Provide the [X, Y] coordinate of the cell's center where the given text is located.  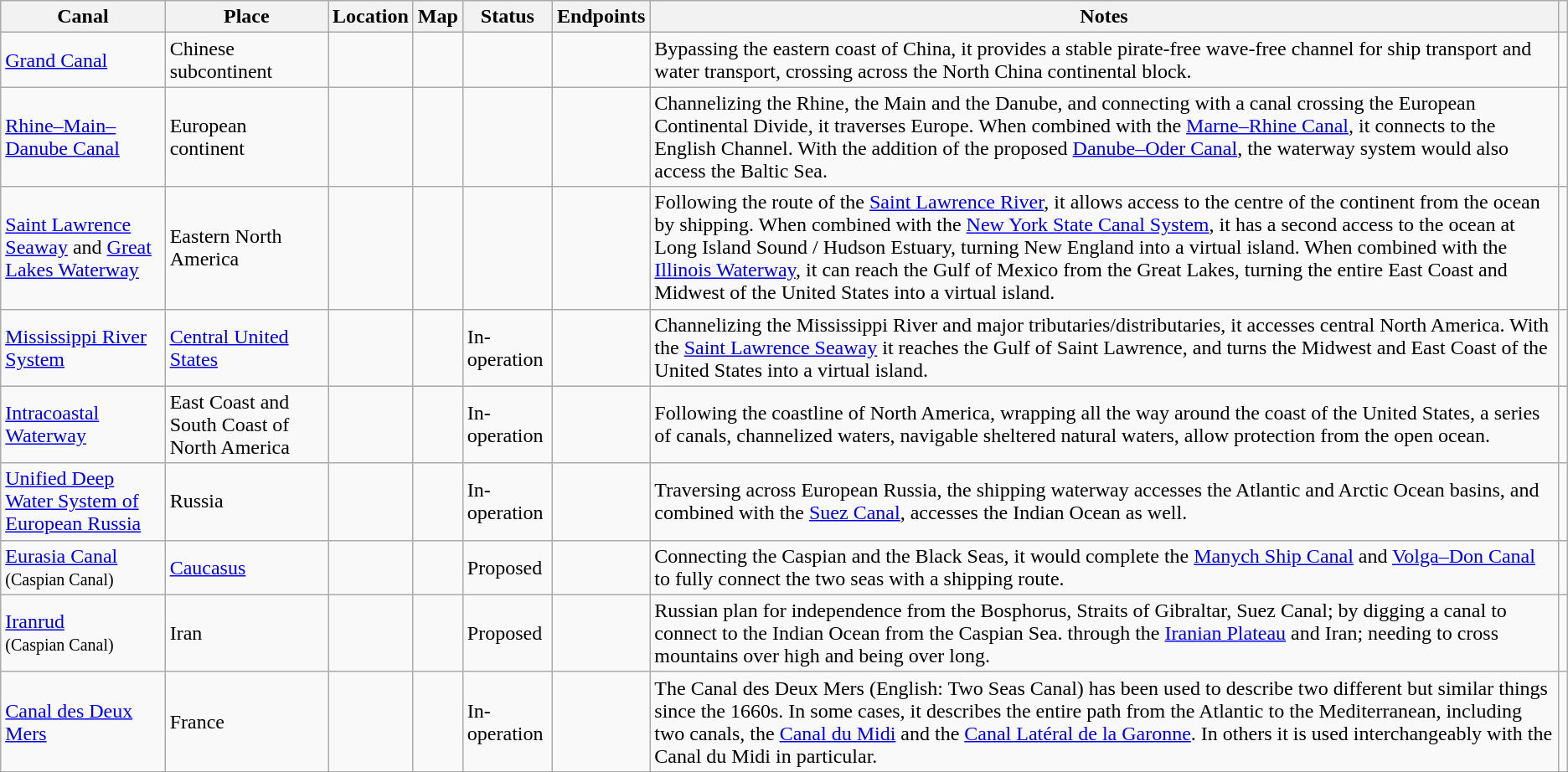
Status [508, 17]
Iranrud (Caspian Canal) [83, 633]
Place [246, 17]
Canal [83, 17]
Canal des Deux Mers [83, 722]
Chinese subcontinent [246, 60]
Mississippi River System [83, 347]
Intracoastal Waterway [83, 425]
Central United States [246, 347]
Unified Deep Water System of European Russia [83, 502]
Eastern North America [246, 248]
Eurasia Canal (Caspian Canal) [83, 568]
Saint Lawrence Seaway and Great Lakes Waterway [83, 248]
Iran [246, 633]
Location [371, 17]
Grand Canal [83, 60]
Notes [1104, 17]
Endpoints [601, 17]
Map [437, 17]
Russia [246, 502]
European continent [246, 137]
East Coast and South Coast of North America [246, 425]
Caucasus [246, 568]
Rhine–Main–Danube Canal [83, 137]
France [246, 722]
